Return the [X, Y] coordinate for the center point of the cell that contains the specified text.  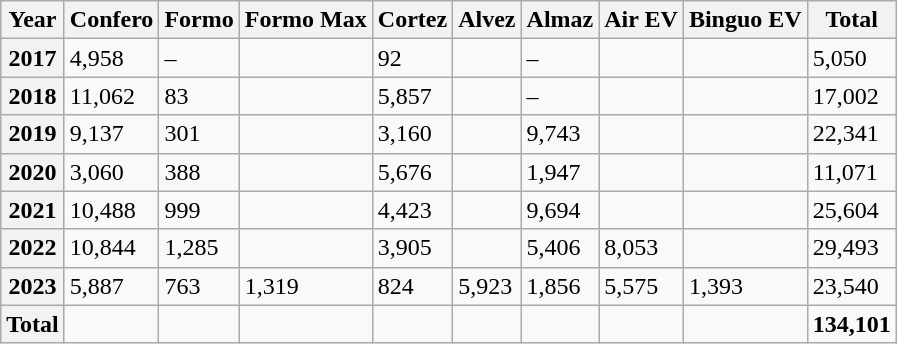
Alvez [487, 20]
83 [199, 96]
1,947 [560, 172]
3,160 [412, 134]
3,905 [412, 248]
5,923 [487, 286]
5,406 [560, 248]
17,002 [852, 96]
25,604 [852, 210]
134,101 [852, 324]
Formo [199, 20]
22,341 [852, 134]
9,743 [560, 134]
10,844 [112, 248]
4,423 [412, 210]
11,062 [112, 96]
10,488 [112, 210]
763 [199, 286]
2018 [33, 96]
9,137 [112, 134]
Binguo EV [745, 20]
29,493 [852, 248]
Air EV [642, 20]
5,857 [412, 96]
388 [199, 172]
3,060 [112, 172]
Confero [112, 20]
4,958 [112, 58]
2019 [33, 134]
2023 [33, 286]
2017 [33, 58]
5,676 [412, 172]
23,540 [852, 286]
9,694 [560, 210]
1,393 [745, 286]
5,050 [852, 58]
92 [412, 58]
301 [199, 134]
1,319 [306, 286]
999 [199, 210]
11,071 [852, 172]
Formo Max [306, 20]
2020 [33, 172]
2021 [33, 210]
5,887 [112, 286]
Cortez [412, 20]
824 [412, 286]
5,575 [642, 286]
1,285 [199, 248]
Year [33, 20]
Almaz [560, 20]
2022 [33, 248]
8,053 [642, 248]
1,856 [560, 286]
